Identify which cell holds the provided text, then report its (x, y) central coordinate. 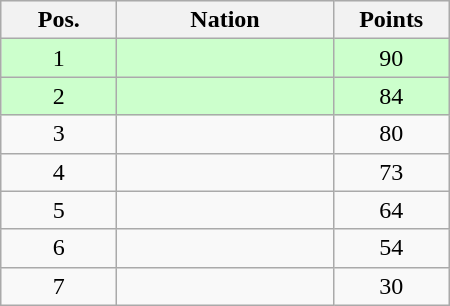
3 (59, 134)
84 (391, 96)
7 (59, 286)
64 (391, 210)
54 (391, 248)
2 (59, 96)
30 (391, 286)
Pos. (59, 20)
90 (391, 58)
80 (391, 134)
5 (59, 210)
6 (59, 248)
Nation (225, 20)
Points (391, 20)
4 (59, 172)
73 (391, 172)
1 (59, 58)
